For the text-containing cell, return its midpoint in (x, y) coordinate format. 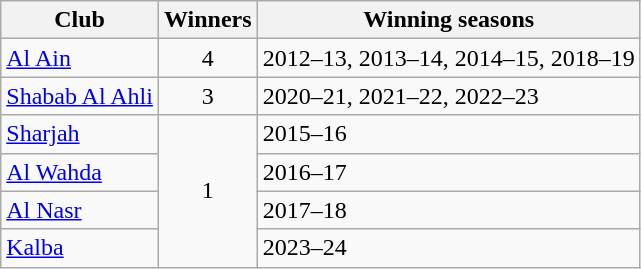
Club (80, 20)
4 (208, 58)
Winning seasons (448, 20)
Shabab Al Ahli (80, 96)
2020–21, 2021–22, 2022–23 (448, 96)
Sharjah (80, 134)
2015–16 (448, 134)
2017–18 (448, 210)
Al Ain (80, 58)
Winners (208, 20)
1 (208, 191)
2012–13, 2013–14, 2014–15, 2018–19 (448, 58)
2023–24 (448, 248)
Kalba (80, 248)
2016–17 (448, 172)
3 (208, 96)
Al Wahda (80, 172)
Al Nasr (80, 210)
